Detect which cell encompasses the target text, then output its (X, Y) center coordinate. 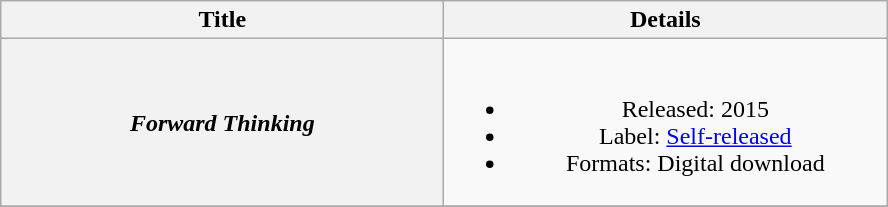
Released: 2015 Label: Self-releasedFormats: Digital download (666, 122)
Details (666, 20)
Forward Thinking (222, 122)
Title (222, 20)
